Find where the given text appears and provide that cell's center as (x, y) coordinate. 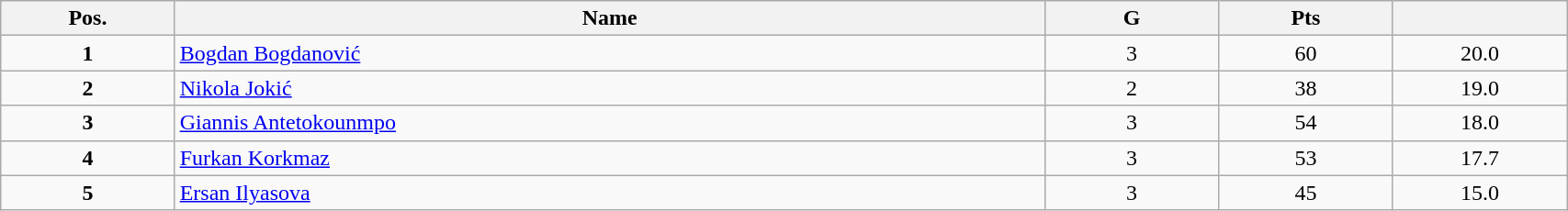
Ersan Ilyasova (610, 193)
17.7 (1479, 158)
G (1132, 18)
Bogdan Bogdanović (610, 53)
4 (88, 158)
15.0 (1479, 193)
Furkan Korkmaz (610, 158)
19.0 (1479, 88)
60 (1306, 53)
Pts (1306, 18)
1 (88, 53)
Pos. (88, 18)
Nikola Jokić (610, 88)
Name (610, 18)
38 (1306, 88)
Giannis Antetokounmpo (610, 123)
20.0 (1479, 53)
18.0 (1479, 123)
5 (88, 193)
45 (1306, 193)
53 (1306, 158)
54 (1306, 123)
